Return [x, y] of the center of cell containing provided text 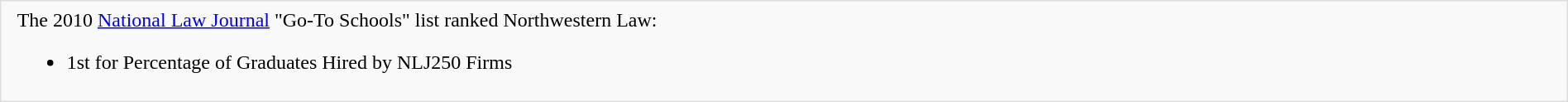
The 2010 National Law Journal "Go-To Schools" list ranked Northwestern Law:1st for Percentage of Graduates Hired by NLJ250 Firms [788, 51]
